From the cell containing the given text, extract its center point as [X, Y] coordinate. 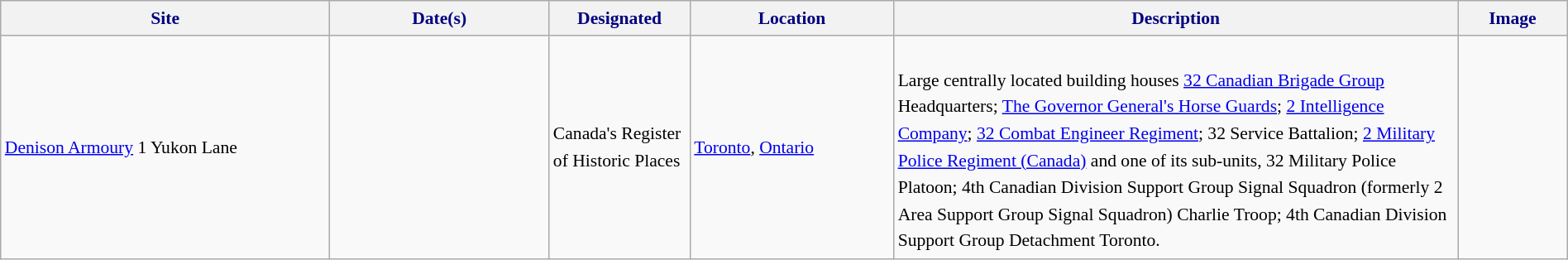
Description [1176, 18]
Canada's Register of Historic Places [619, 147]
Image [1513, 18]
Location [791, 18]
Site [165, 18]
Toronto, Ontario [791, 147]
Denison Armoury 1 Yukon Lane [165, 147]
Designated [619, 18]
Date(s) [440, 18]
